From the cell containing the given text, extract its center point as [x, y] coordinate. 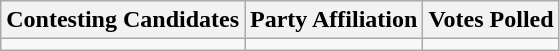
Contesting Candidates [123, 20]
Party Affiliation [334, 20]
Votes Polled [491, 20]
